Capture the cell that displays the provided text and extract its [x, y] central coordinate. 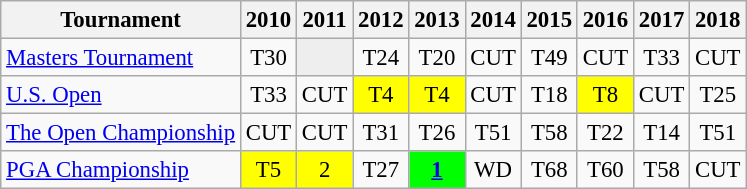
T49 [549, 58]
2010 [268, 20]
2015 [549, 20]
2018 [718, 20]
T31 [381, 133]
T22 [605, 133]
T20 [437, 58]
T26 [437, 133]
2012 [381, 20]
T60 [605, 170]
2011 [325, 20]
1 [437, 170]
T27 [381, 170]
T5 [268, 170]
T30 [268, 58]
2017 [661, 20]
2014 [493, 20]
2016 [605, 20]
T68 [549, 170]
The Open Championship [121, 133]
2013 [437, 20]
Tournament [121, 20]
T18 [549, 95]
WD [493, 170]
T25 [718, 95]
T14 [661, 133]
U.S. Open [121, 95]
T24 [381, 58]
PGA Championship [121, 170]
T8 [605, 95]
2 [325, 170]
Masters Tournament [121, 58]
